Output the (x, y) coordinate of the center of the cell containing the given text.  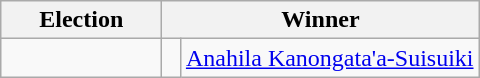
Election (82, 20)
Winner (320, 20)
Anahila Kanongata'a-Suisuiki (330, 58)
